Search for the cell housing the specified text and yield its [x, y] center coordinate. 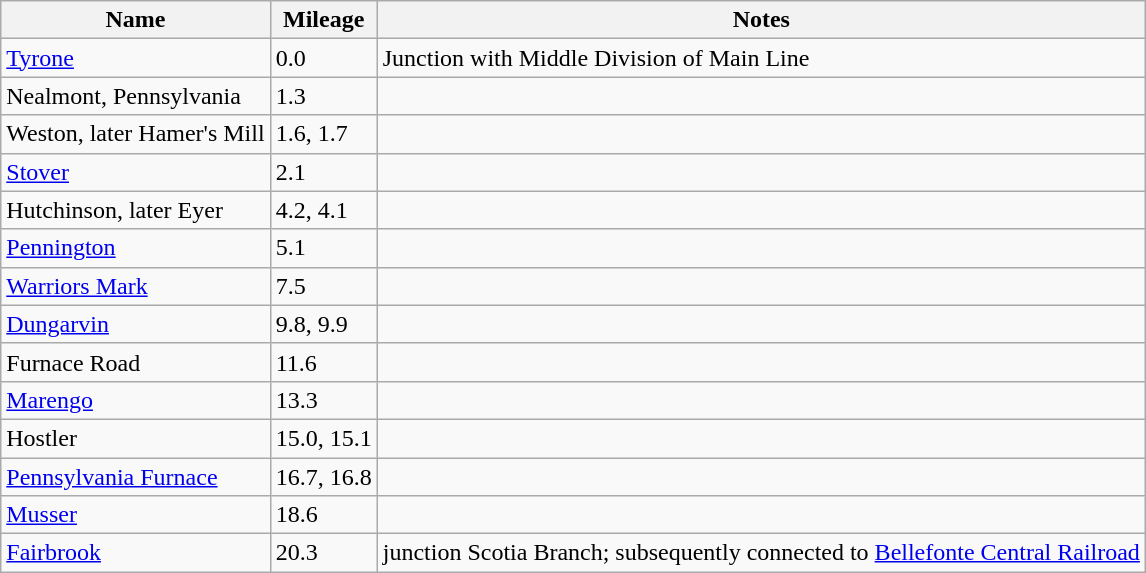
9.8, 9.9 [324, 324]
1.6, 1.7 [324, 134]
18.6 [324, 515]
junction Scotia Branch; subsequently connected to Bellefonte Central Railroad [761, 553]
Mileage [324, 20]
2.1 [324, 172]
Name [136, 20]
Pennsylvania Furnace [136, 477]
Tyrone [136, 58]
Hutchinson, later Eyer [136, 210]
Notes [761, 20]
13.3 [324, 400]
Weston, later Hamer's Mill [136, 134]
Fairbrook [136, 553]
Warriors Mark [136, 286]
1.3 [324, 96]
15.0, 15.1 [324, 438]
11.6 [324, 362]
Nealmont, Pennsylvania [136, 96]
4.2, 4.1 [324, 210]
7.5 [324, 286]
Stover [136, 172]
Pennington [136, 248]
Junction with Middle Division of Main Line [761, 58]
Furnace Road [136, 362]
0.0 [324, 58]
20.3 [324, 553]
Dungarvin [136, 324]
Musser [136, 515]
Hostler [136, 438]
5.1 [324, 248]
16.7, 16.8 [324, 477]
Marengo [136, 400]
